Output the (X, Y) coordinate of the center of the cell containing the given text.  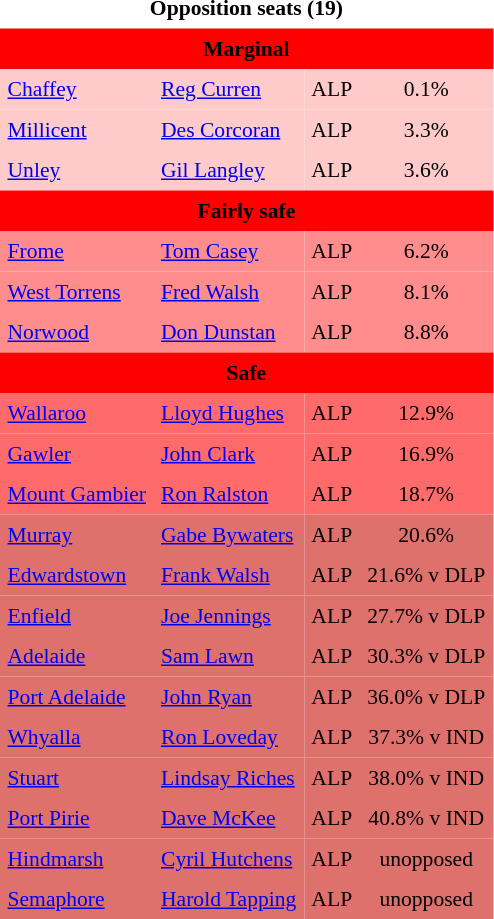
Cyril Hutchens (228, 858)
John Clark (228, 453)
12.9% (426, 413)
21.6% v DLP (426, 575)
Harold Tapping (228, 899)
Gil Langley (228, 170)
16.9% (426, 453)
Semaphore (76, 899)
Tom Casey (228, 251)
Reg Curren (228, 89)
Frome (76, 251)
Ron Ralston (228, 494)
Enfield (76, 615)
18.7% (426, 494)
Port Pirie (76, 818)
37.3% v IND (426, 737)
3.3% (426, 129)
3.6% (426, 170)
Marginal (246, 48)
Port Adelaide (76, 696)
0.1% (426, 89)
Sam Lawn (228, 656)
20.6% (426, 534)
Stuart (76, 777)
Safe (246, 372)
8.1% (426, 291)
Joe Jennings (228, 615)
West Torrens (76, 291)
Whyalla (76, 737)
Mount Gambier (76, 494)
Frank Walsh (228, 575)
30.3% v DLP (426, 656)
Norwood (76, 332)
Dave McKee (228, 818)
6.2% (426, 251)
Des Corcoran (228, 129)
Murray (76, 534)
27.7% v DLP (426, 615)
Don Dunstan (228, 332)
Lindsay Riches (228, 777)
Unley (76, 170)
Gawler (76, 453)
Lloyd Hughes (228, 413)
Fred Walsh (228, 291)
Fairly safe (246, 210)
Chaffey (76, 89)
Ron Loveday (228, 737)
40.8% v IND (426, 818)
Hindmarsh (76, 858)
Millicent (76, 129)
8.8% (426, 332)
38.0% v IND (426, 777)
36.0% v DLP (426, 696)
Wallaroo (76, 413)
Gabe Bywaters (228, 534)
John Ryan (228, 696)
Edwardstown (76, 575)
Adelaide (76, 656)
